For the text-containing cell, return its midpoint in [X, Y] coordinate format. 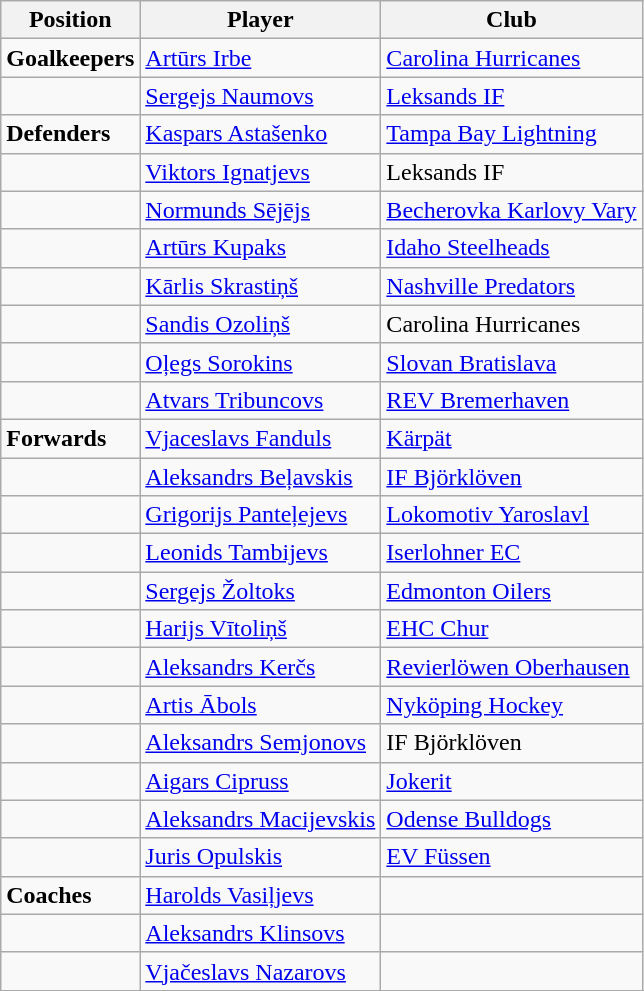
Sandis Ozoliņš [260, 324]
Vjačeslavs Nazarovs [260, 971]
REV Bremerhaven [512, 400]
Defenders [70, 134]
EHC Chur [512, 629]
Aleksandrs Klinsovs [260, 933]
Harijs Vītoliņš [260, 629]
Revierlöwen Oberhausen [512, 667]
Aigars Cipruss [260, 781]
Artūrs Irbe [260, 58]
Iserlohner EC [512, 553]
Edmonton Oilers [512, 591]
EV Füssen [512, 857]
Slovan Bratislava [512, 362]
Jokerit [512, 781]
Position [70, 20]
Aleksandrs Kerčs [260, 667]
Aleksandrs Beļavskis [260, 477]
Aleksandrs Semjonovs [260, 743]
Nashville Predators [512, 286]
Artis Ābols [260, 705]
Tampa Bay Lightning [512, 134]
Leonids Tambijevs [260, 553]
Harolds Vasiļjevs [260, 895]
Kärpät [512, 438]
Club [512, 20]
Oļegs Sorokins [260, 362]
Sergejs Naumovs [260, 96]
Lokomotiv Yaroslavl [512, 515]
Artūrs Kupaks [260, 248]
Normunds Sējējs [260, 210]
Aleksandrs Macijevskis [260, 819]
Sergejs Žoltoks [260, 591]
Kaspars Astašenko [260, 134]
Kārlis Skrastiņš [260, 286]
Nyköping Hockey [512, 705]
Grigorijs Panteļejevs [260, 515]
Vjaceslavs Fanduls [260, 438]
Player [260, 20]
Coaches [70, 895]
Odense Bulldogs [512, 819]
Viktors Ignatjevs [260, 172]
Forwards [70, 438]
Atvars Tribuncovs [260, 400]
Juris Opulskis [260, 857]
Goalkeepers [70, 58]
Idaho Steelheads [512, 248]
Becherovka Karlovy Vary [512, 210]
